Detect which cell encompasses the target text, then output its [x, y] center coordinate. 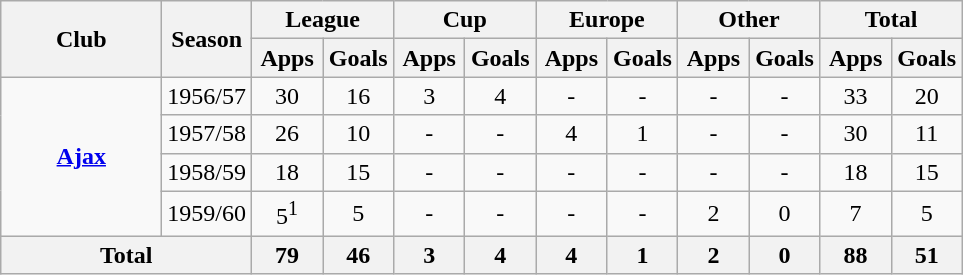
10 [358, 134]
1957/58 [207, 134]
7 [856, 214]
26 [288, 134]
1956/57 [207, 96]
Ajax [82, 156]
Other [749, 20]
Cup [465, 20]
Europe [607, 20]
1958/59 [207, 172]
League [323, 20]
Club [82, 39]
79 [288, 255]
Season [207, 39]
88 [856, 255]
20 [926, 96]
46 [358, 255]
11 [926, 134]
33 [856, 96]
16 [358, 96]
1959/60 [207, 214]
